Locate the cell with the specified text and output its [x, y] center coordinate. 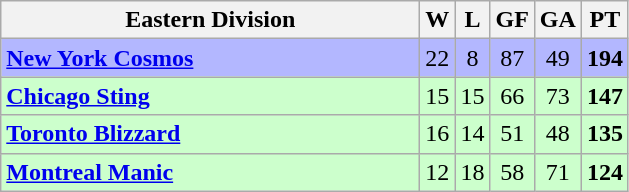
71 [558, 172]
New York Cosmos [210, 58]
Montreal Manic [210, 172]
L [472, 20]
PT [604, 20]
GA [558, 20]
124 [604, 172]
W [438, 20]
51 [512, 134]
16 [438, 134]
14 [472, 134]
87 [512, 58]
49 [558, 58]
Eastern Division [210, 20]
147 [604, 96]
22 [438, 58]
Toronto Blizzard [210, 134]
73 [558, 96]
Chicago Sting [210, 96]
18 [472, 172]
12 [438, 172]
48 [558, 134]
135 [604, 134]
66 [512, 96]
58 [512, 172]
8 [472, 58]
GF [512, 20]
194 [604, 58]
